Identify which cell holds the provided text, then report its [X, Y] central coordinate. 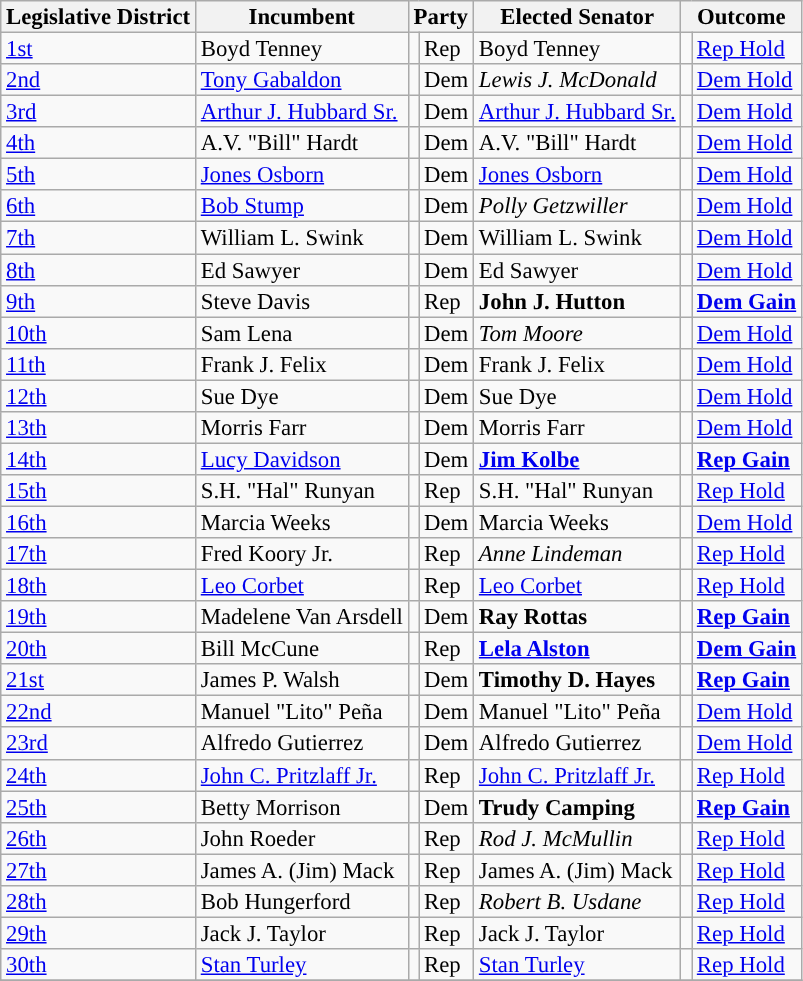
29th [98, 933]
13th [98, 428]
22nd [98, 712]
26th [98, 838]
Tony Gabaldon [302, 80]
Bob Hungerford [302, 902]
Party [440, 17]
Lewis J. McDonald [578, 80]
17th [98, 554]
20th [98, 649]
3rd [98, 112]
Elected Senator [578, 17]
Incumbent [302, 17]
23rd [98, 744]
12th [98, 396]
Timothy D. Hayes [578, 680]
30th [98, 965]
Fred Koory Jr. [302, 554]
7th [98, 238]
Lela Alston [578, 649]
2nd [98, 80]
Outcome [742, 17]
10th [98, 333]
5th [98, 175]
Madelene Van Arsdell [302, 617]
8th [98, 270]
25th [98, 807]
16th [98, 522]
Legislative District [98, 17]
Bob Stump [302, 206]
1st [98, 49]
19th [98, 617]
28th [98, 902]
John J. Hutton [578, 301]
14th [98, 459]
James P. Walsh [302, 680]
Anne Lindeman [578, 554]
Jim Kolbe [578, 459]
27th [98, 870]
4th [98, 143]
Ray Rottas [578, 617]
Betty Morrison [302, 807]
11th [98, 364]
Sam Lena [302, 333]
Polly Getzwiller [578, 206]
John Roeder [302, 838]
Rod J. McMullin [578, 838]
18th [98, 586]
Lucy Davidson [302, 459]
24th [98, 775]
9th [98, 301]
Steve Davis [302, 301]
6th [98, 206]
Trudy Camping [578, 807]
15th [98, 491]
21st [98, 680]
Robert B. Usdane [578, 902]
Bill McCune [302, 649]
Tom Moore [578, 333]
